For the text-containing cell, return its midpoint in (X, Y) coordinate format. 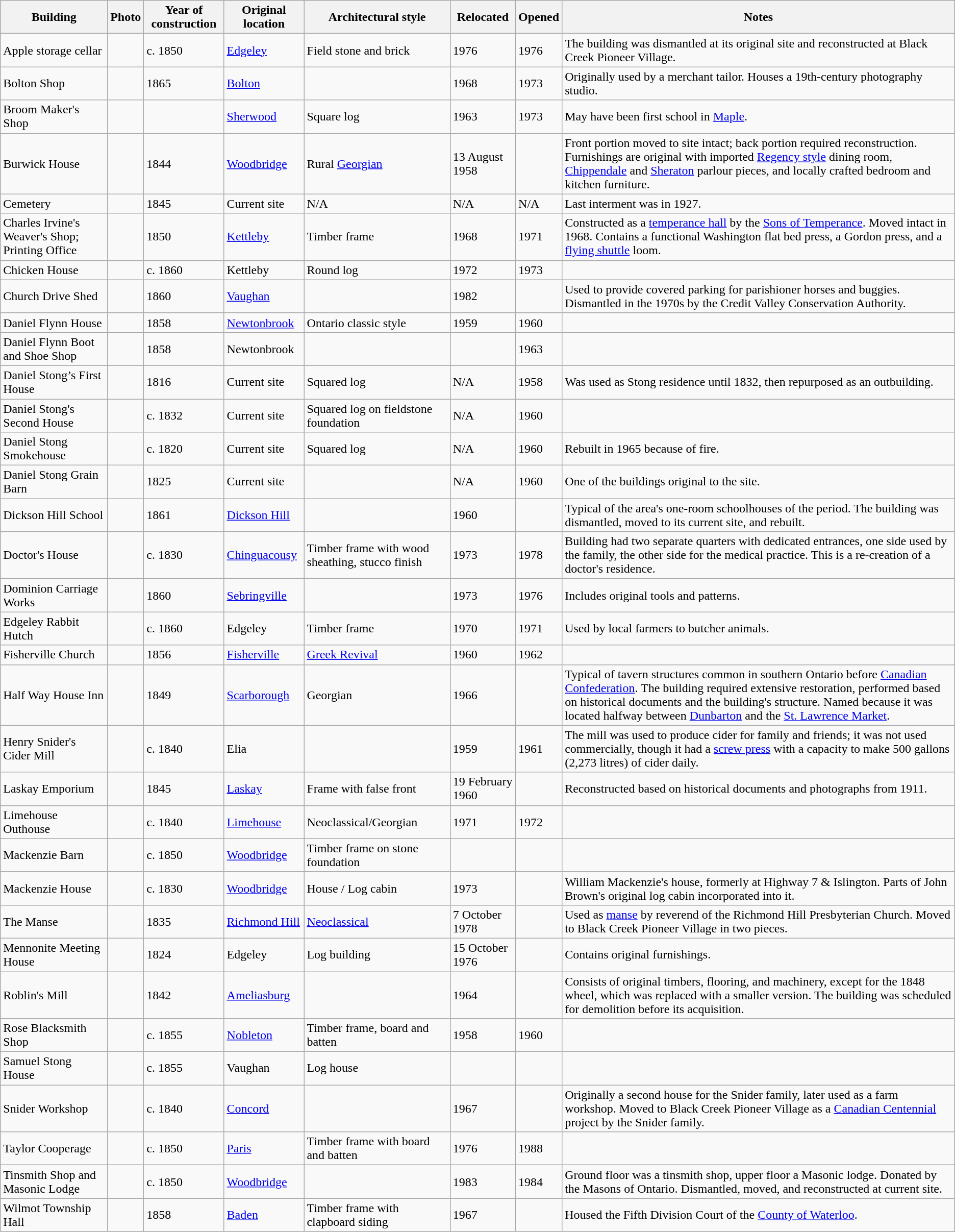
15 October 1976 (483, 954)
Relocated (483, 17)
Concord (264, 1108)
Samuel Stong House (54, 1069)
Used to provide covered parking for parishioner horses and buggies. Dismantled in the 1970s by the Credit Valley Conservation Authority. (759, 296)
1966 (483, 695)
Doctor's House (54, 555)
Paris (264, 1148)
19 February 1960 (483, 789)
1978 (539, 555)
William Mackenzie's house, formerly at Highway 7 & Islington. Parts of John Brown's original log cabin incorporated into it. (759, 888)
Contains original furnishings. (759, 954)
Last interment was in 1927. (759, 204)
Sherwood (264, 116)
Bolton Shop (54, 84)
Taylor Cooperage (54, 1148)
Building (54, 17)
Chinguacousy (264, 555)
1825 (184, 482)
Squared log on fieldstone foundation (377, 415)
Daniel Flynn House (54, 323)
Round log (377, 270)
The Manse (54, 922)
1844 (184, 163)
The building was dismantled at its original site and reconstructed at Black Creek Pioneer Village. (759, 50)
Dominion Carriage Works (54, 595)
1988 (539, 1148)
Daniel Stong’s First House (54, 382)
Tinsmith Shop and Masonic Lodge (54, 1182)
Timber frame on stone foundation (377, 855)
Photo (125, 17)
1816 (184, 382)
Sebringville (264, 595)
Ameliasburg (264, 995)
1835 (184, 922)
Daniel Flynn Boot and Shoe Shop (54, 349)
Mackenzie House (54, 888)
Roblin's Mill (54, 995)
1983 (483, 1182)
Laskay Emporium (54, 789)
Mackenzie Barn (54, 855)
Apple storage cellar (54, 50)
Bolton (264, 84)
Daniel Stong's Second House (54, 415)
One of the buildings original to the site. (759, 482)
Broom Maker's Shop (54, 116)
Limehouse (264, 822)
Used as manse by reverend of the Richmond Hill Presbyterian Church. Moved to Black Creek Pioneer Village in two pieces. (759, 922)
Elia (264, 749)
c. 1820 (184, 449)
1824 (184, 954)
Notes (759, 17)
Opened (539, 17)
Frame with false front (377, 789)
Reconstructed based on historical documents and photographs from 1911. (759, 789)
Log house (377, 1069)
1849 (184, 695)
1984 (539, 1182)
Housed the Fifth Division Court of the County of Waterloo. (759, 1215)
13 August 1958 (483, 163)
Ontario classic style (377, 323)
1865 (184, 84)
Edgeley Rabbit Hutch (54, 629)
Timber frame with board and batten (377, 1148)
Timber frame with clapboard siding (377, 1215)
Half Way House Inn (54, 695)
Square log (377, 116)
Mennonite Meeting House (54, 954)
Used by local farmers to butcher animals. (759, 629)
Church Drive Shed (54, 296)
c. 1832 (184, 415)
Field stone and brick (377, 50)
Burwick House (54, 163)
Nobleton (264, 1035)
Fisherville Church (54, 655)
Was used as Stong residence until 1832, then repurposed as an outbuilding. (759, 382)
1856 (184, 655)
Wilmot Township Hall (54, 1215)
Typical of the area's one-room schoolhouses of the period. The building was dismantled, moved to its current site, and rebuilt. (759, 515)
Fisherville (264, 655)
1961 (539, 749)
Originally used by a merchant tailor. Houses a 19th-century photography studio. (759, 84)
Laskay (264, 789)
Year of construction (184, 17)
Rose Blacksmith Shop (54, 1035)
House / Log cabin (377, 888)
1962 (539, 655)
Timber frame with wood sheathing, stucco finish (377, 555)
1861 (184, 515)
Daniel Stong Grain Barn (54, 482)
Dickson Hill (264, 515)
Richmond Hill (264, 922)
1842 (184, 995)
Log building (377, 954)
Chicken House (54, 270)
Neoclassical/Georgian (377, 822)
Henry Snider's Cider Mill (54, 749)
Architectural style (377, 17)
Rural Georgian (377, 163)
Cemetery (54, 204)
Daniel Stong Smokehouse (54, 449)
1970 (483, 629)
Snider Workshop (54, 1108)
Dickson Hill School (54, 515)
Baden (264, 1215)
7 October 1978 (483, 922)
1964 (483, 995)
Scarborough (264, 695)
May have been first school in Maple. (759, 116)
Greek Revival (377, 655)
Charles Irvine's Weaver's Shop; Printing Office (54, 237)
Includes original tools and patterns. (759, 595)
Georgian (377, 695)
Limehouse Outhouse (54, 822)
1850 (184, 237)
Neoclassical (377, 922)
1982 (483, 296)
Original location (264, 17)
Timber frame, board and batten (377, 1035)
Rebuilt in 1965 because of fire. (759, 449)
